Scan for the cell matching the given text and deliver its [x, y] coordinate at center. 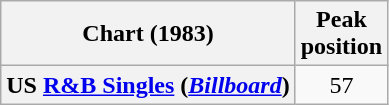
Chart (1983) [148, 34]
57 [341, 85]
Peakposition [341, 34]
US R&B Singles (Billboard) [148, 85]
